Provide the (X, Y) coordinate of the cell's center where the given text is located.  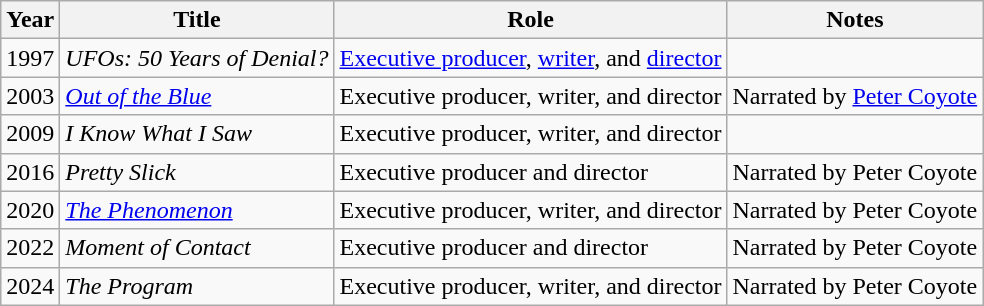
2022 (30, 248)
2016 (30, 172)
2024 (30, 286)
Year (30, 20)
Role (530, 20)
2020 (30, 210)
Title (197, 20)
Out of the Blue (197, 96)
The Program (197, 286)
Moment of Contact (197, 248)
Pretty Slick (197, 172)
The Phenomenon (197, 210)
2009 (30, 134)
1997 (30, 58)
2003 (30, 96)
UFOs: 50 Years of Denial? (197, 58)
I Know What I Saw (197, 134)
Notes (855, 20)
